Determine the (X, Y) coordinate at the center of the cell enclosing the given text.  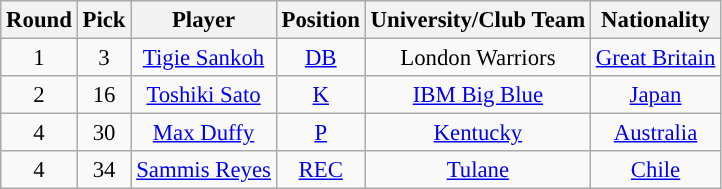
P (320, 133)
Sammis Reyes (204, 170)
Tulane (478, 170)
REC (320, 170)
Tigie Sankoh (204, 58)
Position (320, 20)
Nationality (655, 20)
Toshiki Sato (204, 95)
Great Britain (655, 58)
Chile (655, 170)
London Warriors (478, 58)
1 (39, 58)
2 (39, 95)
Max Duffy (204, 133)
3 (104, 58)
Round (39, 20)
Pick (104, 20)
University/Club Team (478, 20)
30 (104, 133)
IBM Big Blue (478, 95)
Player (204, 20)
Kentucky (478, 133)
Australia (655, 133)
16 (104, 95)
34 (104, 170)
DB (320, 58)
K (320, 95)
Japan (655, 95)
